For the text-containing cell, return its midpoint in (x, y) coordinate format. 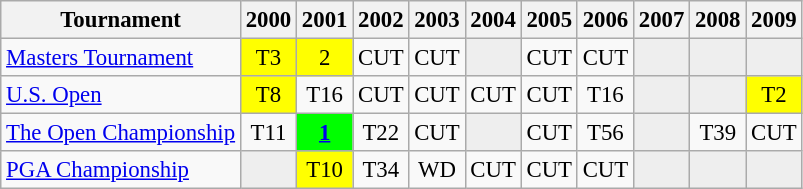
2007 (661, 20)
2009 (774, 20)
2008 (718, 20)
PGA Championship (121, 170)
2 (325, 58)
Tournament (121, 20)
2000 (268, 20)
1 (325, 133)
T11 (268, 133)
T2 (774, 95)
T56 (605, 133)
U.S. Open (121, 95)
2006 (605, 20)
T34 (381, 170)
WD (437, 170)
2002 (381, 20)
2004 (493, 20)
T10 (325, 170)
Masters Tournament (121, 58)
T39 (718, 133)
T3 (268, 58)
2005 (549, 20)
The Open Championship (121, 133)
T8 (268, 95)
T22 (381, 133)
2003 (437, 20)
2001 (325, 20)
